Locate the cell with the specified text and output its (X, Y) center coordinate. 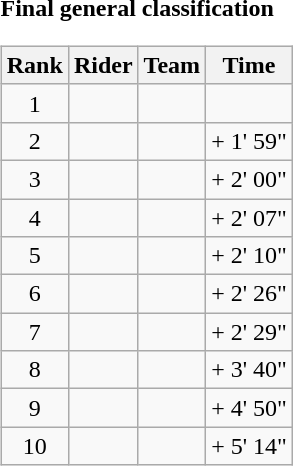
+ 5' 14" (250, 446)
Rider (103, 65)
9 (34, 408)
1 (34, 103)
Time (250, 65)
Team (172, 65)
+ 2' 29" (250, 332)
+ 3' 40" (250, 370)
+ 2' 07" (250, 217)
+ 2' 00" (250, 179)
7 (34, 332)
+ 1' 59" (250, 141)
6 (34, 294)
Rank (34, 65)
3 (34, 179)
+ 2' 10" (250, 256)
10 (34, 446)
+ 2' 26" (250, 294)
5 (34, 256)
8 (34, 370)
4 (34, 217)
2 (34, 141)
+ 4' 50" (250, 408)
